Detect which cell encompasses the target text, then output its (x, y) center coordinate. 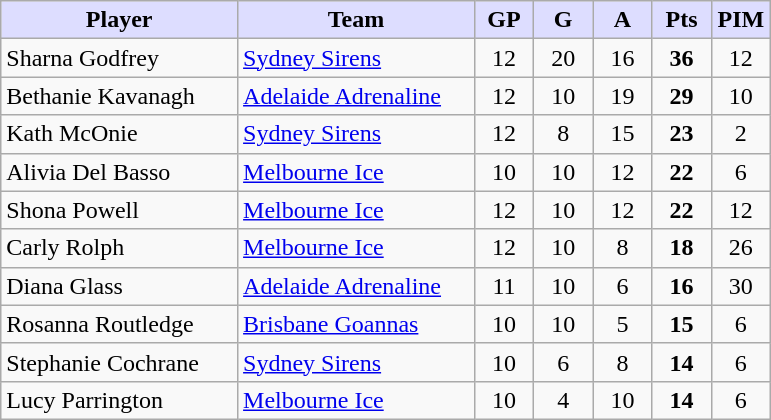
26 (740, 248)
18 (682, 248)
G (564, 20)
5 (622, 324)
GP (504, 20)
4 (564, 400)
Brisbane Goannas (356, 324)
A (622, 20)
Shona Powell (120, 210)
Carly Rolph (120, 248)
Rosanna Routledge (120, 324)
Pts (682, 20)
Diana Glass (120, 286)
23 (682, 134)
PIM (740, 20)
Lucy Parrington (120, 400)
Kath McOnie (120, 134)
20 (564, 58)
Stephanie Cochrane (120, 362)
29 (682, 96)
Sharna Godfrey (120, 58)
Alivia Del Basso (120, 172)
Bethanie Kavanagh (120, 96)
Team (356, 20)
36 (682, 58)
11 (504, 286)
Player (120, 20)
19 (622, 96)
30 (740, 286)
2 (740, 134)
